Determine the (X, Y) coordinate at the center of the cell enclosing the given text.  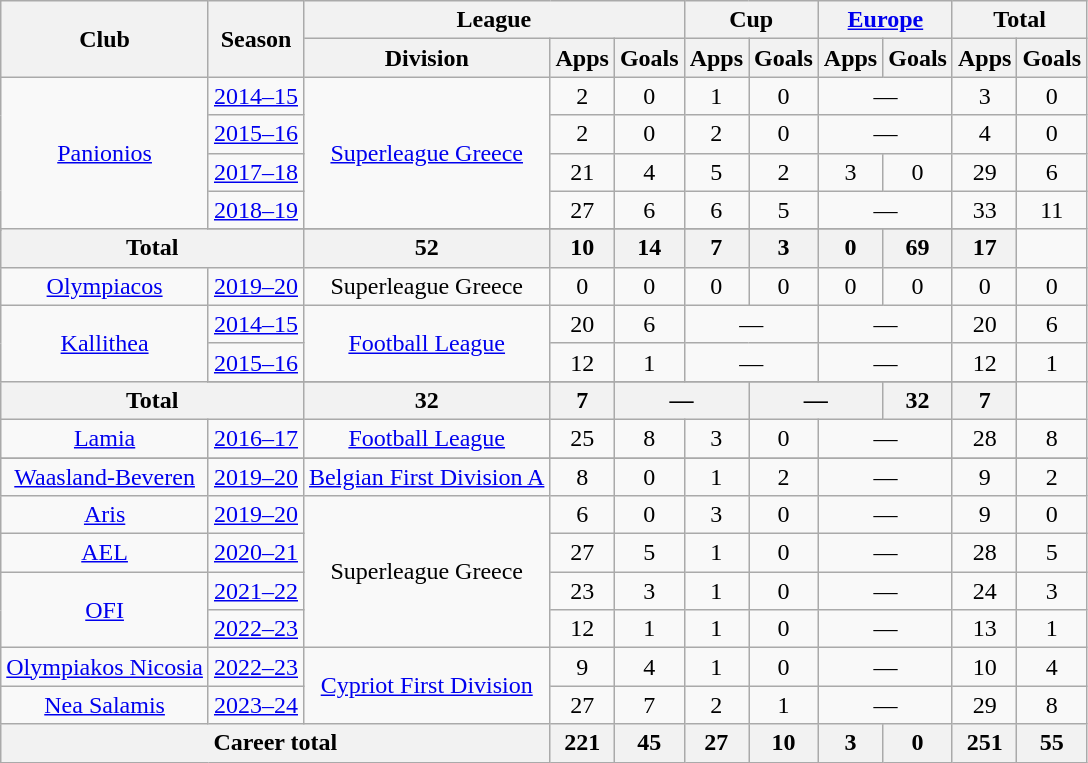
13 (984, 629)
Lamia (105, 438)
Cypriot First Division (427, 686)
Division (427, 58)
251 (984, 743)
17 (984, 248)
11 (1052, 210)
AEL (105, 553)
221 (582, 743)
Kallithea (105, 343)
OFI (105, 610)
2020–21 (256, 553)
55 (1052, 743)
Season (256, 39)
2023–24 (256, 705)
25 (582, 438)
24 (984, 591)
Olympiakos Nicosia (105, 667)
69 (918, 248)
2021–22 (256, 591)
2017–18 (256, 172)
14 (649, 248)
Club (105, 39)
Nea Salamis (105, 705)
33 (984, 210)
45 (649, 743)
League (494, 20)
52 (427, 248)
Panionios (105, 153)
2018–19 (256, 210)
Aris (105, 515)
2016–17 (256, 438)
Olympiacos (105, 286)
21 (582, 172)
23 (582, 591)
Belgian First Division A (427, 477)
Career total (276, 743)
Cup (751, 20)
Europe (885, 20)
Waasland-Beveren (105, 477)
